Scan for the cell matching the given text and deliver its (x, y) coordinate at center. 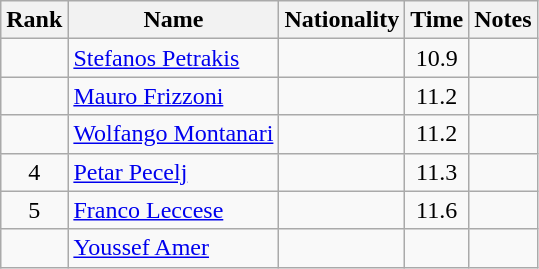
Time (437, 20)
Stefanos Petrakis (174, 58)
Mauro Frizzoni (174, 96)
Youssef Amer (174, 248)
11.3 (437, 172)
10.9 (437, 58)
Rank (34, 20)
Petar Pecelj (174, 172)
5 (34, 210)
11.6 (437, 210)
4 (34, 172)
Nationality (342, 20)
Notes (503, 20)
Franco Leccese (174, 210)
Wolfango Montanari (174, 134)
Name (174, 20)
